Output the (X, Y) coordinate of the center of the cell containing the given text.  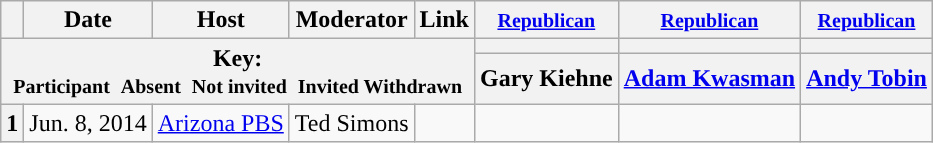
Arizona PBS (220, 123)
Ted Simons (352, 123)
Adam Kwasman (709, 78)
Gary Kiehne (546, 78)
Host (220, 20)
Date (88, 20)
Andy Tobin (867, 78)
Moderator (352, 20)
1 (12, 123)
Jun. 8, 2014 (88, 123)
Key: Participant Absent Not invited Invited Withdrawn (238, 72)
Link (444, 20)
